Locate the cell with the specified text and output its [x, y] center coordinate. 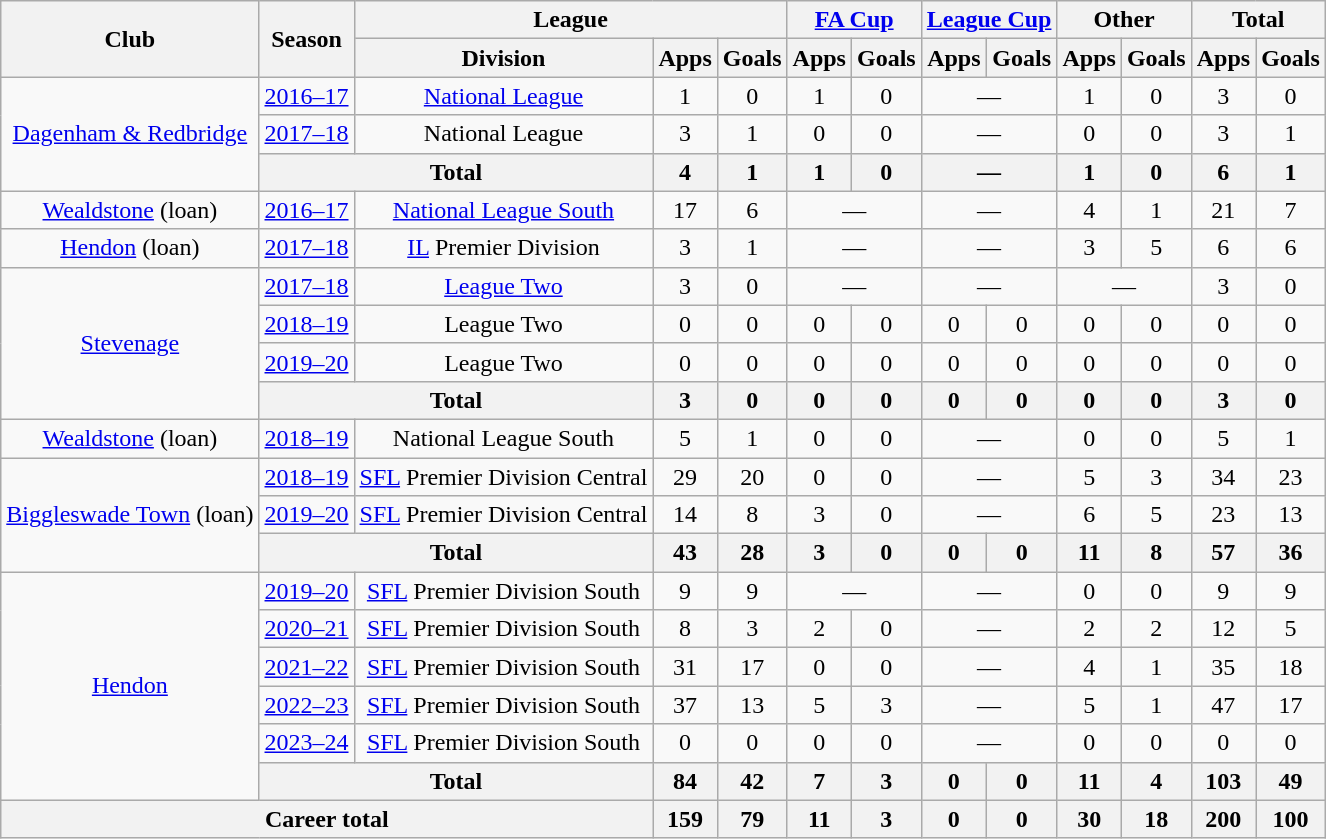
21 [1223, 210]
Career total [327, 819]
Dagenham & Redbridge [130, 134]
49 [1291, 781]
IL Premier Division [504, 248]
35 [1223, 667]
159 [685, 819]
200 [1223, 819]
Other [1124, 20]
12 [1223, 629]
47 [1223, 705]
2020–21 [306, 629]
Club [130, 39]
42 [752, 781]
Biggleswade Town (loan) [130, 515]
League [570, 20]
28 [752, 553]
2023–24 [306, 743]
31 [685, 667]
57 [1223, 553]
29 [685, 477]
2022–23 [306, 705]
84 [685, 781]
100 [1291, 819]
20 [752, 477]
Hendon [130, 686]
League Cup [989, 20]
103 [1223, 781]
37 [685, 705]
Stevenage [130, 343]
Season [306, 39]
30 [1089, 819]
14 [685, 515]
Division [504, 58]
Hendon (loan) [130, 248]
34 [1223, 477]
79 [752, 819]
36 [1291, 553]
43 [685, 553]
2021–22 [306, 667]
FA Cup [854, 20]
